Locate the cell with the specified text and output its [x, y] center coordinate. 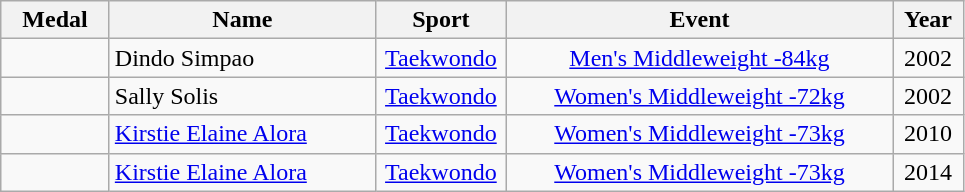
Year [928, 20]
Women's Middleweight -72kg [699, 96]
Dindo Simpao [242, 58]
Sport [440, 20]
Medal [56, 20]
Name [242, 20]
Sally Solis [242, 96]
2014 [928, 172]
Event [699, 20]
2010 [928, 134]
Men's Middleweight -84kg [699, 58]
